Provide the (x, y) coordinate of the cell's center where the given text is located.  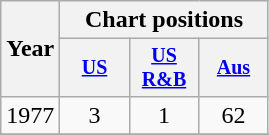
US (94, 68)
Year (30, 49)
3 (94, 115)
USR&B (164, 68)
Chart positions (164, 20)
62 (234, 115)
1 (164, 115)
1977 (30, 115)
Aus (234, 68)
